For the text-containing cell, return its midpoint in [X, Y] coordinate format. 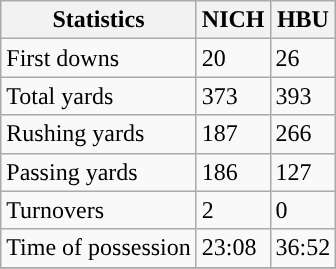
23:08 [233, 248]
HBU [303, 20]
Time of possession [99, 248]
36:52 [303, 248]
Passing yards [99, 172]
Rushing yards [99, 134]
266 [303, 134]
First downs [99, 58]
187 [233, 134]
393 [303, 96]
NICH [233, 20]
2 [233, 210]
Total yards [99, 96]
Turnovers [99, 210]
127 [303, 172]
186 [233, 172]
373 [233, 96]
Statistics [99, 20]
20 [233, 58]
0 [303, 210]
26 [303, 58]
